Extract the [X, Y] coordinate from the center of the cell holding the provided text.  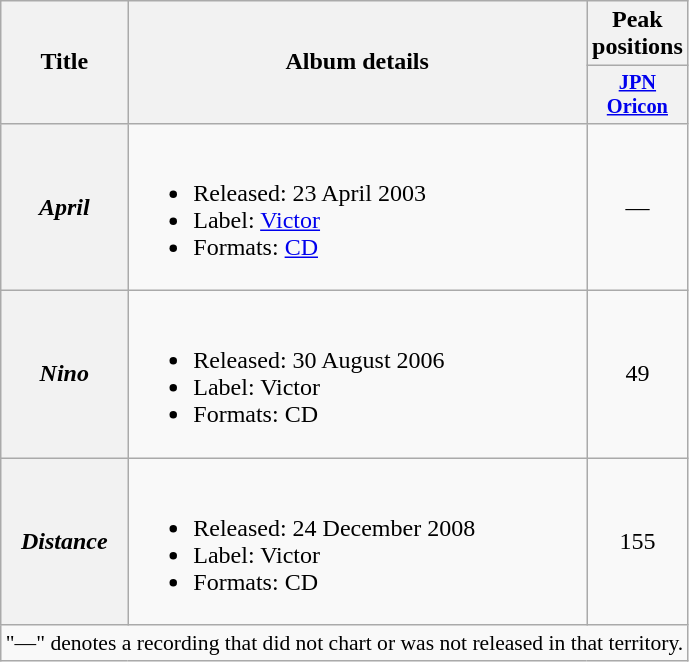
— [637, 206]
Released: 24 December 2008Label: VictorFormats: CD [358, 542]
Released: 30 August 2006Label: VictorFormats: CD [358, 374]
49 [637, 374]
April [64, 206]
Title [64, 62]
JPNOricon [637, 95]
155 [637, 542]
Album details [358, 62]
Distance [64, 542]
Released: 23 April 2003Label: VictorFormats: CD [358, 206]
"—" denotes a recording that did not chart or was not released in that territory. [345, 643]
Nino [64, 374]
Peakpositions [637, 34]
